Extract the [x, y] coordinate from the center of the cell holding the provided text.  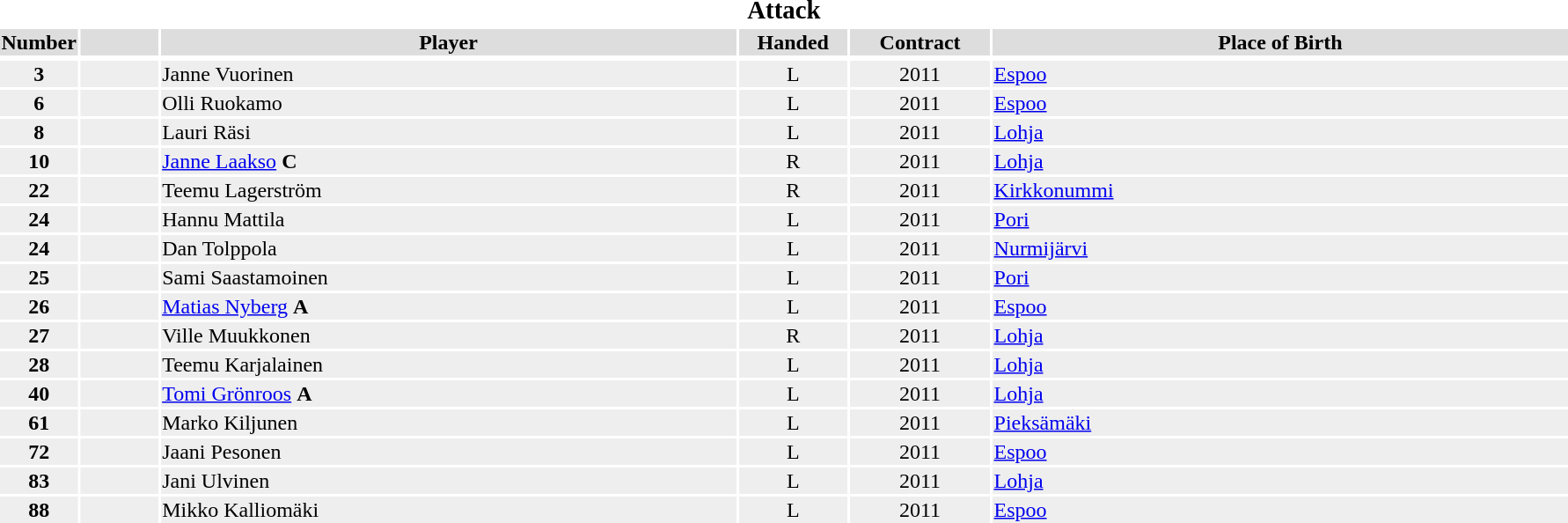
Number [39, 42]
Teemu Karjalainen [449, 365]
Lauri Räsi [449, 132]
25 [39, 277]
28 [39, 365]
Dan Tolppola [449, 248]
Sami Saastamoinen [449, 277]
Contract [920, 42]
Matias Nyberg A [449, 306]
72 [39, 452]
3 [39, 74]
Ville Muukkonen [449, 335]
Janne Laakso C [449, 161]
27 [39, 335]
40 [39, 394]
8 [39, 132]
26 [39, 306]
22 [39, 190]
Pieksämäki [1280, 423]
Janne Vuorinen [449, 74]
Jani Ulvinen [449, 481]
6 [39, 103]
61 [39, 423]
Hannu Mattila [449, 219]
Teemu Lagerström [449, 190]
Olli Ruokamo [449, 103]
Handed [793, 42]
Kirkkonummi [1280, 190]
10 [39, 161]
Tomi Grönroos A [449, 394]
Marko Kiljunen [449, 423]
Jaani Pesonen [449, 452]
88 [39, 510]
Place of Birth [1280, 42]
Player [449, 42]
83 [39, 481]
Mikko Kalliomäki [449, 510]
Nurmijärvi [1280, 248]
